Identify which cell holds the provided text, then report its [x, y] central coordinate. 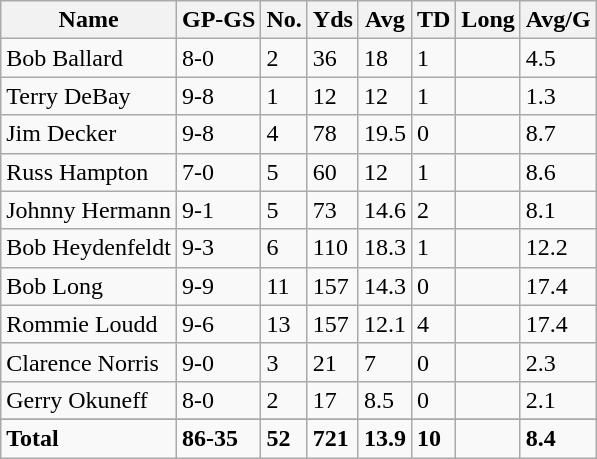
13 [284, 324]
9-9 [218, 286]
Rommie Loudd [89, 324]
Clarence Norris [89, 362]
19.5 [384, 134]
3 [284, 362]
8.5 [384, 400]
8.7 [558, 134]
110 [332, 248]
Long [488, 20]
13.9 [384, 438]
2.3 [558, 362]
Jim Decker [89, 134]
86-35 [218, 438]
Johnny Hermann [89, 210]
73 [332, 210]
36 [332, 58]
8.4 [558, 438]
Bob Long [89, 286]
6 [284, 248]
Yds [332, 20]
2.1 [558, 400]
No. [284, 20]
12.1 [384, 324]
9-0 [218, 362]
11 [284, 286]
Avg [384, 20]
GP-GS [218, 20]
4.5 [558, 58]
78 [332, 134]
Avg/G [558, 20]
Bob Heydenfeldt [89, 248]
18 [384, 58]
TD [433, 20]
17 [332, 400]
7-0 [218, 172]
8.6 [558, 172]
Total [89, 438]
8.1 [558, 210]
Name [89, 20]
Bob Ballard [89, 58]
Terry DeBay [89, 96]
9-3 [218, 248]
52 [284, 438]
9-1 [218, 210]
7 [384, 362]
1.3 [558, 96]
60 [332, 172]
10 [433, 438]
9-6 [218, 324]
Gerry Okuneff [89, 400]
14.3 [384, 286]
12.2 [558, 248]
721 [332, 438]
18.3 [384, 248]
Russ Hampton [89, 172]
14.6 [384, 210]
21 [332, 362]
